Search for the cell housing the specified text and yield its [X, Y] center coordinate. 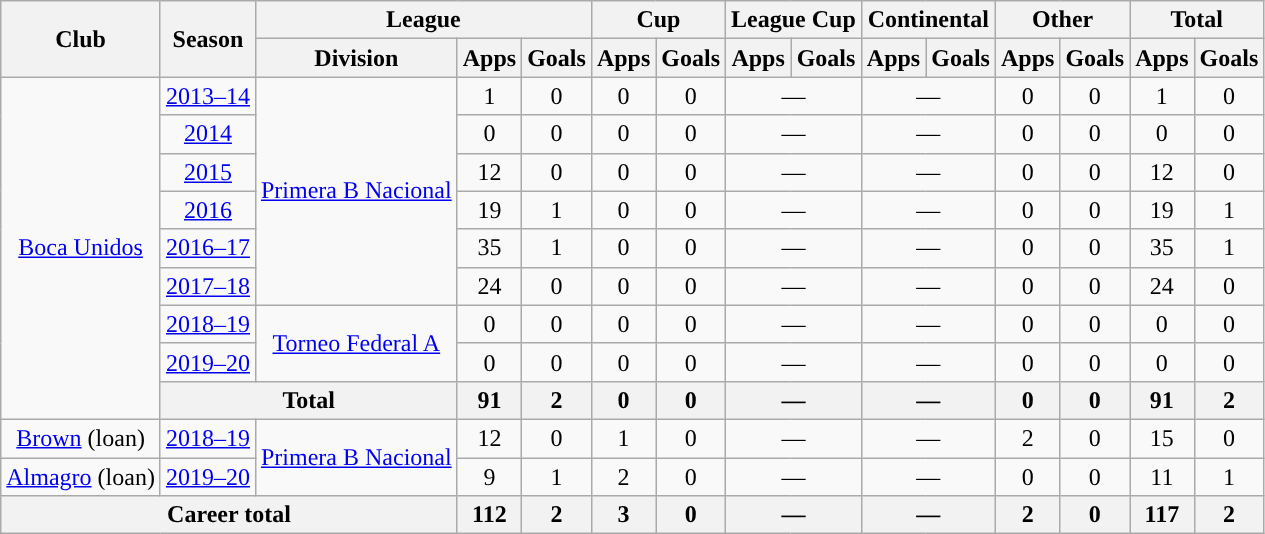
2013–14 [208, 96]
3 [623, 515]
League [423, 20]
2016 [208, 210]
15 [1162, 438]
2017–18 [208, 286]
Season [208, 39]
Cup [658, 20]
Division [356, 58]
League Cup [794, 20]
2016–17 [208, 248]
2014 [208, 134]
9 [489, 477]
Boca Unidos [81, 248]
112 [489, 515]
Career total [229, 515]
Other [1062, 20]
2015 [208, 172]
Club [81, 39]
Torneo Federal A [356, 343]
Continental [928, 20]
Almagro (loan) [81, 477]
Brown (loan) [81, 438]
117 [1162, 515]
11 [1162, 477]
